Find where the given text appears and provide that cell's center as [X, Y] coordinate. 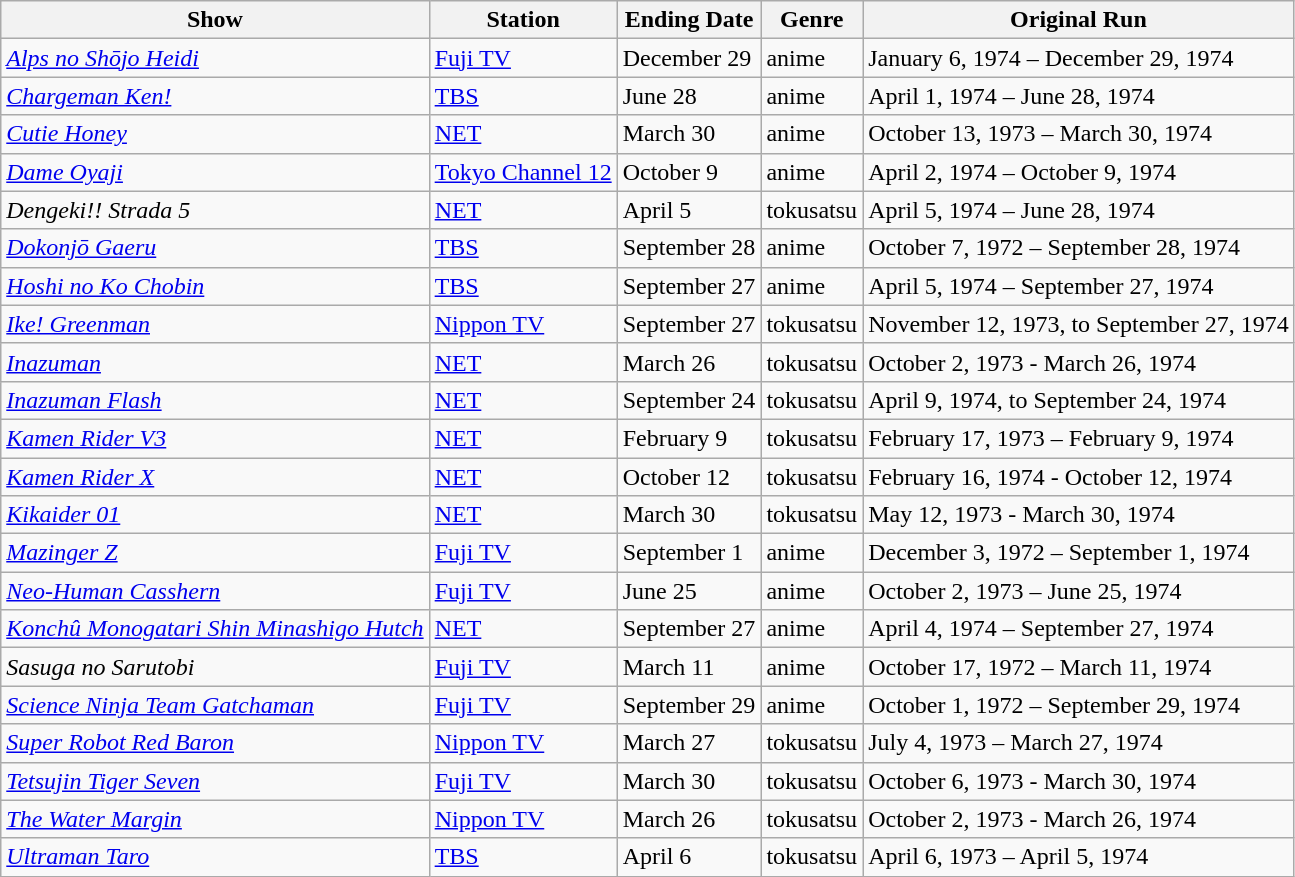
October 13, 1973 – March 30, 1974 [1079, 134]
September 28 [689, 248]
December 3, 1972 – September 1, 1974 [1079, 553]
January 6, 1974 – December 29, 1974 [1079, 58]
October 6, 1973 - March 30, 1974 [1079, 781]
February 9 [689, 438]
Tetsujin Tiger Seven [215, 781]
November 12, 1973, to September 27, 1974 [1079, 324]
Original Run [1079, 20]
April 5 [689, 210]
Neo-Human Casshern [215, 591]
June 25 [689, 591]
Sasuga no Sarutobi [215, 667]
Inazuman [215, 362]
Dame Oyaji [215, 172]
The Water Margin [215, 819]
September 1 [689, 553]
Hoshi no Ko Chobin [215, 286]
Kikaider 01 [215, 515]
April 6, 1973 – April 5, 1974 [1079, 857]
Kamen Rider X [215, 477]
Cutie Honey [215, 134]
October 1, 1972 – September 29, 1974 [1079, 705]
Ultraman Taro [215, 857]
October 17, 1972 – March 11, 1974 [1079, 667]
April 9, 1974, to September 24, 1974 [1079, 400]
April 6 [689, 857]
October 7, 1972 – September 28, 1974 [1079, 248]
April 5, 1974 – June 28, 1974 [1079, 210]
Chargeman Ken! [215, 96]
April 1, 1974 – June 28, 1974 [1079, 96]
Mazinger Z [215, 553]
Dengeki!! Strada 5 [215, 210]
Inazuman Flash [215, 400]
Konchû Monogatari Shin Minashigo Hutch [215, 629]
March 27 [689, 743]
Ike! Greenman [215, 324]
Science Ninja Team Gatchaman [215, 705]
September 29 [689, 705]
October 2, 1973 – June 25, 1974 [1079, 591]
March 11 [689, 667]
April 4, 1974 – September 27, 1974 [1079, 629]
July 4, 1973 – March 27, 1974 [1079, 743]
Genre [812, 20]
February 17, 1973 – February 9, 1974 [1079, 438]
Tokyo Channel 12 [523, 172]
Kamen Rider V3 [215, 438]
April 5, 1974 – September 27, 1974 [1079, 286]
February 16, 1974 - October 12, 1974 [1079, 477]
October 12 [689, 477]
Dokonjō Gaeru [215, 248]
October 9 [689, 172]
Alps no Shōjo Heidi [215, 58]
Show [215, 20]
Super Robot Red Baron [215, 743]
May 12, 1973 - March 30, 1974 [1079, 515]
April 2, 1974 – October 9, 1974 [1079, 172]
Station [523, 20]
Ending Date [689, 20]
June 28 [689, 96]
December 29 [689, 58]
September 24 [689, 400]
